For the text-containing cell, return its midpoint in (X, Y) coordinate format. 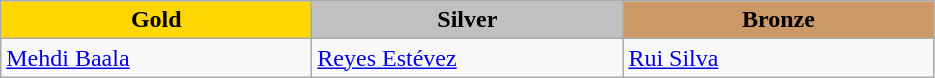
Rui Silva (778, 58)
Gold (156, 20)
Bronze (778, 20)
Mehdi Baala (156, 58)
Silver (468, 20)
Reyes Estévez (468, 58)
